Extract the [X, Y] coordinate from the center of the cell holding the provided text.  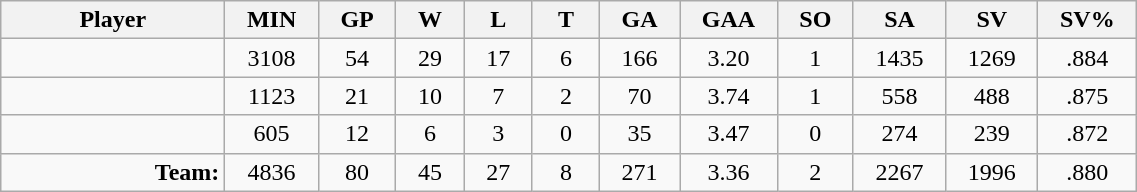
.884 [1088, 58]
3.47 [729, 134]
558 [899, 96]
3 [498, 134]
W [430, 20]
1996 [992, 172]
GA [640, 20]
166 [640, 58]
SV [992, 20]
Team: [113, 172]
1123 [272, 96]
271 [640, 172]
45 [430, 172]
12 [357, 134]
.875 [1088, 96]
70 [640, 96]
10 [430, 96]
239 [992, 134]
1269 [992, 58]
SO [815, 20]
7 [498, 96]
L [498, 20]
Player [113, 20]
17 [498, 58]
.872 [1088, 134]
MIN [272, 20]
.880 [1088, 172]
3108 [272, 58]
3.20 [729, 58]
SV% [1088, 20]
35 [640, 134]
4836 [272, 172]
1435 [899, 58]
GP [357, 20]
2267 [899, 172]
SA [899, 20]
8 [566, 172]
274 [899, 134]
80 [357, 172]
3.74 [729, 96]
605 [272, 134]
GAA [729, 20]
29 [430, 58]
54 [357, 58]
488 [992, 96]
T [566, 20]
27 [498, 172]
21 [357, 96]
3.36 [729, 172]
